Search for the cell housing the specified text and yield its [x, y] center coordinate. 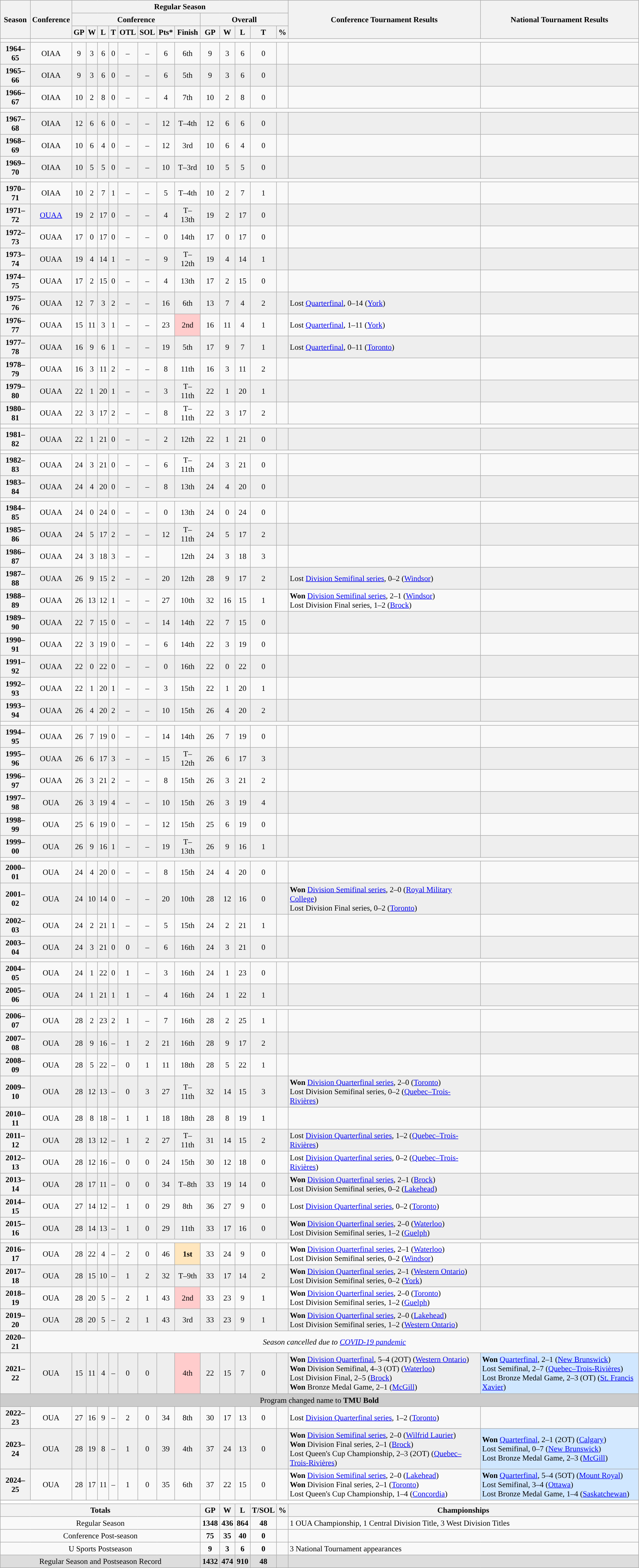
75 [210, 1536]
1978–79 [15, 369]
1994–95 [15, 736]
1986–87 [15, 556]
Lost Division Quarterfinal series, 0–2 (Toronto) [384, 1206]
2005–06 [15, 995]
40 [243, 1536]
Won Division Quarterfinal series, 2–0 (Waterloo)Lost Division Semifinal series, 1–2 (Guelph) [384, 1228]
1348 [210, 1523]
1996–97 [15, 781]
2003–04 [15, 948]
2007–08 [15, 1043]
Season cancelled due to COVID-19 pandemic [335, 1342]
1985–86 [15, 534]
Regular Season and Postseason Record [100, 1562]
1981–82 [15, 439]
Won Division Quarterfinal series, 2–1 (Western Ontario)Lost Division Semifinal series, 0–2 (York) [384, 1276]
1967–68 [15, 124]
Won Division Semifinal series, 2–0 (Royal Military College)Lost Division Final series, 0–2 (Toronto) [384, 899]
2013–14 [15, 1185]
1971–72 [15, 215]
2016–17 [15, 1254]
2009–10 [15, 1091]
1972–73 [15, 237]
1991–92 [15, 667]
Lost Division Quarterfinal series, 1–2 (Toronto) [384, 1417]
2006–07 [15, 1021]
Conference Tournament Results [384, 20]
2000–01 [15, 872]
T–9th [188, 1276]
864 [243, 1523]
2001–02 [15, 899]
2008–09 [15, 1065]
Won Quarterfinal, 2–1 (2OT) (Calgary)Lost Semifinal, 0–7 (New Brunswick)Lost Bronze Medal Game, 2–3 (McGill) [560, 1449]
Won Division Quarterfinal series, 2–1 (Brock)Lost Division Semifinal series, 0–2 (Lakehead) [384, 1185]
2018–19 [15, 1298]
T/SOL [264, 1510]
3 National Tournament appearances [463, 1549]
Lost Quarterfinal, 1–11 (York) [384, 325]
46 [166, 1254]
Championships [463, 1510]
1973–74 [15, 259]
OTL [128, 32]
2017–18 [15, 1276]
Lost Quarterfinal, 0–14 (York) [384, 303]
2021–22 [15, 1374]
1974–75 [15, 281]
39 [166, 1449]
Lost Division Quarterfinal series, 0–2 (Quebec–Trois-Rivières) [384, 1162]
1992–93 [15, 688]
2015–16 [15, 1228]
1 OUA Championship, 1 Central Division Title, 3 West Division Titles [463, 1523]
Won Division Quarterfinal series, 2–0 (Toronto)Lost Division Semifinal series, 0–2 (Quebec–Trois-Rivières) [384, 1091]
2023–24 [15, 1449]
U Sports Postseason [100, 1549]
2012–13 [15, 1162]
2004–05 [15, 973]
910 [243, 1562]
1970–71 [15, 193]
Lost Division Semifinal series, 0–2 (Windsor) [384, 579]
1977–78 [15, 347]
1998–99 [15, 824]
1997–98 [15, 802]
2020–21 [15, 1342]
474 [227, 1562]
Lost Quarterfinal, 0–11 (Toronto) [384, 347]
7th [188, 98]
National Tournament Results [560, 20]
Finish [188, 32]
T–8th [188, 1185]
36 [210, 1206]
Conference Post-season [100, 1536]
Overall [244, 20]
436 [227, 1523]
2011–12 [15, 1140]
1995–96 [15, 758]
Won Division Semifinal series, 2–0 (Lakehead)Won Division Final series, 2–1 (Toronto)Lost Queen's Cup Championship, 1–4 (Concordia) [384, 1484]
1984–85 [15, 512]
1979–80 [15, 391]
2002–03 [15, 925]
1983–84 [15, 487]
31 [210, 1140]
Won Division Semifinal series, 2–1 (Windsor)Lost Division Final series, 1–2 (Brock) [384, 600]
1988–89 [15, 600]
1980–81 [15, 413]
Pts* [166, 32]
1989–90 [15, 622]
1993–94 [15, 710]
2014–15 [15, 1206]
Won Division Quarterfinal series, 2–0 (Toronto)Lost Division Semifinal series, 1–2 (Guelph) [384, 1298]
1999–00 [15, 847]
Won Division Quarterfinal series, 2–1 (Waterloo)Lost Division Semifinal series, 0–2 (Windsor) [384, 1254]
SOL [147, 32]
1968–69 [15, 145]
2022–23 [15, 1417]
2024–25 [15, 1484]
Won Quarterfinal, 5–4 (5OT) (Mount Royal)Lost Semifinal, 3–4 (Ottawa)Lost Bronze Medal Game, 1–4 (Saskatchewan) [560, 1484]
Lost Division Quarterfinal series, 1–2 (Quebec–Trois-Rivières) [384, 1140]
2010–11 [15, 1118]
Won Division Quarterfinal series, 2–0 (Lakehead)Lost Division Semifinal series, 1–2 (Western Ontario) [384, 1320]
Season [15, 20]
Won Quarterfinal, 2–1 (New Brunswick)Lost Semifinal, 2–7 (Quebec–Trois-Rivières)Lost Bronze Medal Game, 2–3 (OT) (St. Francis Xavier) [560, 1374]
1990–91 [15, 645]
1st [188, 1254]
Program changed name to TMU Bold [319, 1400]
1966–67 [15, 98]
1965–66 [15, 76]
1964–65 [15, 53]
2019–20 [15, 1320]
T–3rd [188, 167]
1976–77 [15, 325]
1969–70 [15, 167]
Totals [100, 1510]
1987–88 [15, 579]
1432 [210, 1562]
1982–83 [15, 465]
1975–76 [15, 303]
